Provide the (x, y) coordinate of the cell's center where the given text is located.  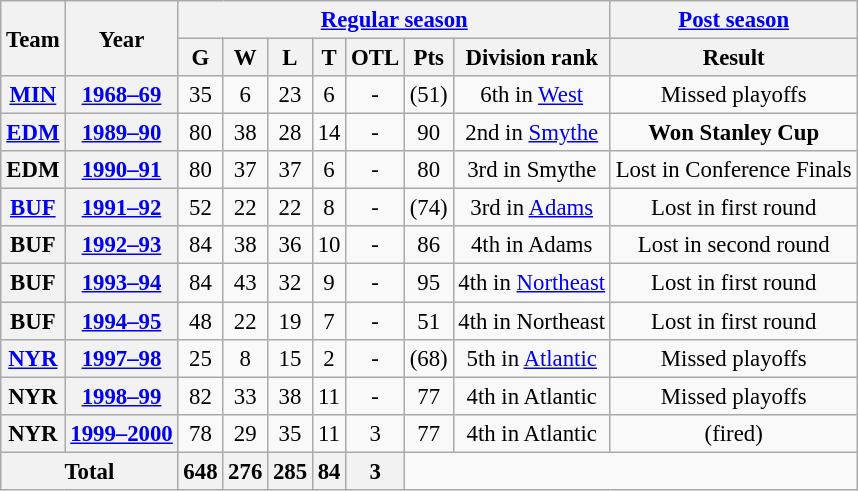
648 (200, 471)
28 (290, 133)
36 (290, 245)
90 (428, 133)
33 (246, 396)
1994–95 (122, 321)
52 (200, 208)
3rd in Smythe (532, 170)
276 (246, 471)
(fired) (734, 433)
OTL (376, 58)
2nd in Smythe (532, 133)
3rd in Adams (532, 208)
4th in Adams (532, 245)
9 (328, 283)
1991–92 (122, 208)
W (246, 58)
43 (246, 283)
1990–91 (122, 170)
10 (328, 245)
2 (328, 358)
(51) (428, 95)
Team (33, 38)
Pts (428, 58)
Won Stanley Cup (734, 133)
95 (428, 283)
T (328, 58)
7 (328, 321)
MIN (33, 95)
(74) (428, 208)
1993–94 (122, 283)
51 (428, 321)
Post season (734, 20)
Total (90, 471)
1997–98 (122, 358)
29 (246, 433)
1968–69 (122, 95)
25 (200, 358)
285 (290, 471)
78 (200, 433)
(68) (428, 358)
Lost in second round (734, 245)
15 (290, 358)
1998–99 (122, 396)
1999–2000 (122, 433)
32 (290, 283)
82 (200, 396)
L (290, 58)
19 (290, 321)
Lost in Conference Finals (734, 170)
86 (428, 245)
48 (200, 321)
Division rank (532, 58)
Result (734, 58)
6th in West (532, 95)
5th in Atlantic (532, 358)
G (200, 58)
Year (122, 38)
1989–90 (122, 133)
23 (290, 95)
14 (328, 133)
1992–93 (122, 245)
Regular season (394, 20)
